Identify which cell holds the provided text, then report its (x, y) central coordinate. 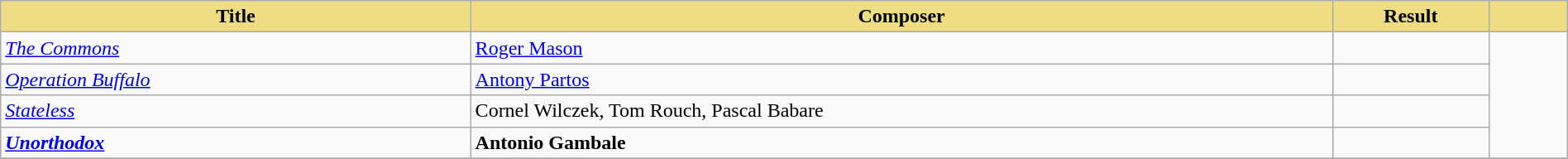
Cornel Wilczek, Tom Rouch, Pascal Babare (901, 111)
Antony Partos (901, 79)
Unorthodox (236, 142)
Operation Buffalo (236, 79)
Composer (901, 17)
Stateless (236, 111)
Result (1411, 17)
Title (236, 17)
The Commons (236, 48)
Roger Mason (901, 48)
Antonio Gambale (901, 142)
